Extract the [X, Y] coordinate from the center of the cell holding the provided text.  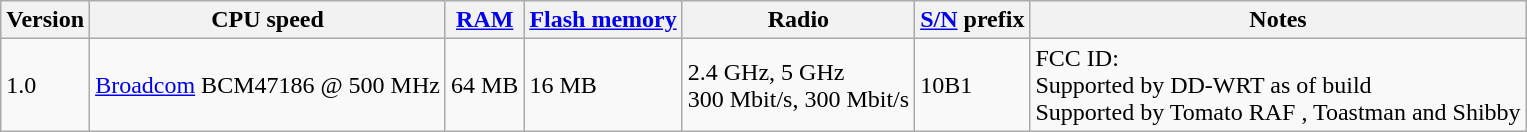
64 MB [484, 85]
FCC ID: Supported by DD-WRT as of build Supported by Tomato RAF , Toastman and Shibby [1278, 85]
10B1 [972, 85]
1.0 [46, 85]
Broadcom BCM47186 @ 500 MHz [268, 85]
2.4 GHz, 5 GHz300 Mbit/s, 300 Mbit/s [798, 85]
RAM [484, 20]
CPU speed [268, 20]
Radio [798, 20]
S/N prefix [972, 20]
Notes [1278, 20]
Version [46, 20]
16 MB [603, 85]
Flash memory [603, 20]
